Identify which cell holds the provided text, then report its [X, Y] central coordinate. 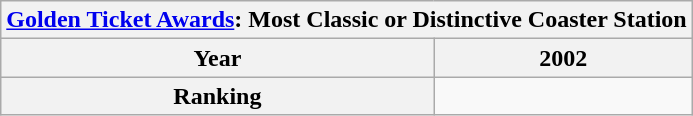
Golden Ticket Awards: Most Classic or Distinctive Coaster Station [347, 20]
Ranking [218, 96]
2002 [563, 58]
Year [218, 58]
